Find where the given text appears and provide that cell's center as [X, Y] coordinate. 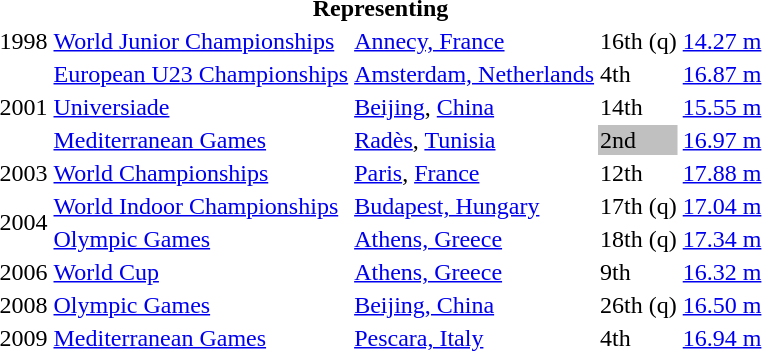
World Cup [201, 272]
World Junior Championships [201, 41]
Amsterdam, Netherlands [474, 74]
Universiade [201, 107]
Annecy, France [474, 41]
17th (q) [639, 206]
Mediterranean Games [201, 140]
European U23 Championships [201, 74]
World Championships [201, 173]
2nd [639, 140]
9th [639, 272]
26th (q) [639, 305]
Budapest, Hungary [474, 206]
14th [639, 107]
16th (q) [639, 41]
World Indoor Championships [201, 206]
12th [639, 173]
Paris, France [474, 173]
4th [639, 74]
18th (q) [639, 239]
Radès, Tunisia [474, 140]
